Scan for the cell matching the given text and deliver its [X, Y] coordinate at center. 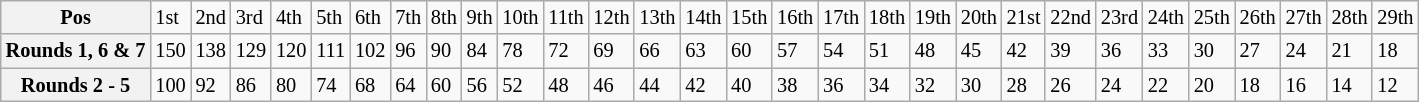
51 [887, 51]
40 [749, 85]
23rd [1120, 17]
44 [657, 85]
45 [979, 51]
22 [1166, 85]
18th [887, 17]
20 [1212, 85]
32 [933, 85]
14 [1350, 85]
33 [1166, 51]
26 [1070, 85]
46 [612, 85]
8th [444, 17]
38 [795, 85]
111 [330, 51]
11th [566, 17]
10th [520, 17]
16 [1304, 85]
15th [749, 17]
54 [841, 51]
Rounds 2 - 5 [76, 85]
27th [1304, 17]
102 [370, 51]
6th [370, 17]
96 [408, 51]
13th [657, 17]
27 [1258, 51]
3rd [251, 17]
64 [408, 85]
21st [1024, 17]
68 [370, 85]
2nd [211, 17]
92 [211, 85]
5th [330, 17]
52 [520, 85]
Rounds 1, 6 & 7 [76, 51]
Pos [76, 17]
12th [612, 17]
74 [330, 85]
56 [480, 85]
39 [1070, 51]
66 [657, 51]
84 [480, 51]
26th [1258, 17]
129 [251, 51]
21 [1350, 51]
80 [291, 85]
28th [1350, 17]
138 [211, 51]
57 [795, 51]
90 [444, 51]
34 [887, 85]
100 [170, 85]
72 [566, 51]
78 [520, 51]
7th [408, 17]
25th [1212, 17]
150 [170, 51]
12 [1395, 85]
28 [1024, 85]
19th [933, 17]
4th [291, 17]
9th [480, 17]
22nd [1070, 17]
14th [703, 17]
69 [612, 51]
63 [703, 51]
86 [251, 85]
1st [170, 17]
29th [1395, 17]
24th [1166, 17]
20th [979, 17]
16th [795, 17]
120 [291, 51]
17th [841, 17]
